Determine the (x, y) coordinate at the center of the cell enclosing the given text.  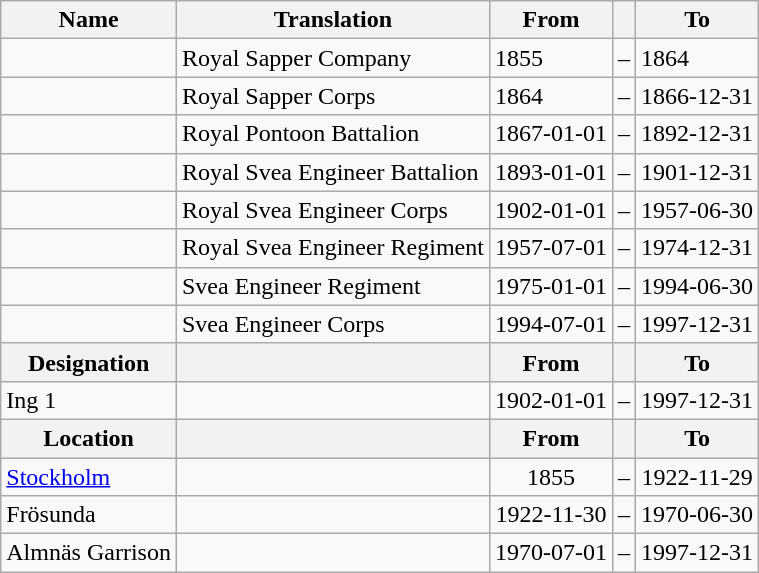
1893-01-01 (550, 172)
Frösunda (89, 515)
1994-06-30 (698, 286)
Stockholm (89, 477)
1901-12-31 (698, 172)
Designation (89, 362)
Translation (332, 20)
1975-01-01 (550, 286)
Almnäs Garrison (89, 553)
Location (89, 438)
Svea Engineer Corps (332, 324)
Royal Sapper Company (332, 58)
1970-06-30 (698, 515)
Royal Sapper Corps (332, 96)
Royal Svea Engineer Regiment (332, 248)
1892-12-31 (698, 134)
1922-11-29 (698, 477)
Royal Svea Engineer Corps (332, 210)
Ing 1 (89, 400)
Name (89, 20)
1867-01-01 (550, 134)
1957-07-01 (550, 248)
1970-07-01 (550, 553)
1994-07-01 (550, 324)
Svea Engineer Regiment (332, 286)
1922-11-30 (550, 515)
1957-06-30 (698, 210)
1974-12-31 (698, 248)
1866-12-31 (698, 96)
Royal Pontoon Battalion (332, 134)
Royal Svea Engineer Battalion (332, 172)
